Identify which cell holds the provided text, then report its (X, Y) central coordinate. 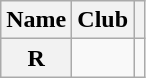
R (36, 58)
Name (36, 20)
Club (103, 20)
